Return (X, Y) of the center of cell containing provided text 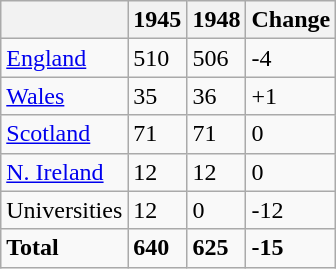
Wales (64, 96)
1948 (216, 20)
Universities (64, 210)
Total (64, 248)
510 (158, 58)
625 (216, 248)
+1 (291, 96)
Scotland (64, 134)
-15 (291, 248)
36 (216, 96)
England (64, 58)
640 (158, 248)
506 (216, 58)
N. Ireland (64, 172)
1945 (158, 20)
-4 (291, 58)
-12 (291, 210)
Change (291, 20)
35 (158, 96)
